Detect which cell encompasses the target text, then output its [X, Y] center coordinate. 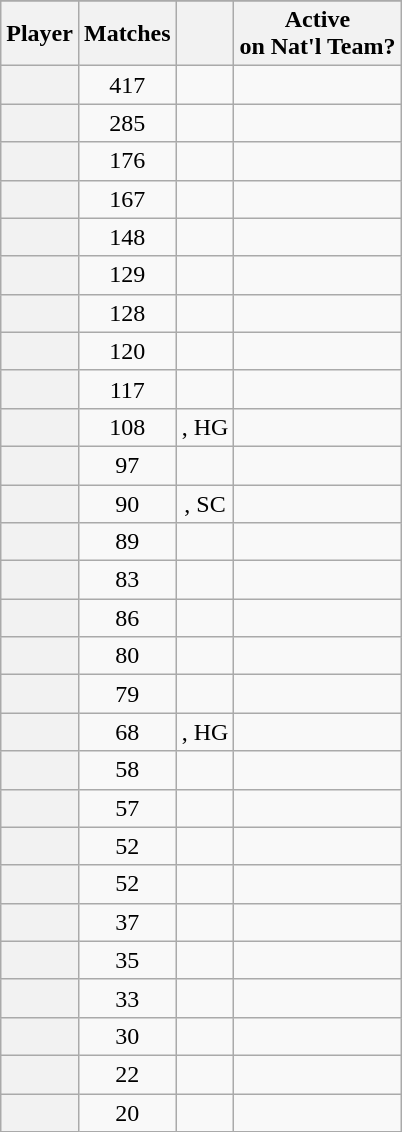
22 [127, 1074]
30 [127, 1036]
97 [127, 465]
129 [127, 275]
148 [127, 237]
128 [127, 313]
83 [127, 580]
33 [127, 998]
Player [40, 34]
58 [127, 770]
285 [127, 123]
35 [127, 960]
90 [127, 503]
108 [127, 427]
Matches [127, 34]
Activeon Nat'l Team? [318, 34]
176 [127, 161]
167 [127, 199]
37 [127, 922]
120 [127, 351]
57 [127, 808]
89 [127, 542]
20 [127, 1113]
79 [127, 694]
80 [127, 656]
, SC [205, 503]
68 [127, 732]
117 [127, 389]
417 [127, 85]
86 [127, 618]
